Return (x, y) of the center of cell containing provided text 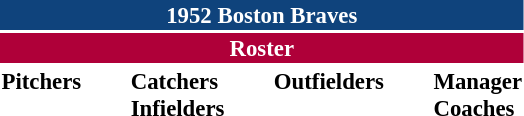
1952 Boston Braves (262, 15)
Roster (262, 48)
